Detect which cell encompasses the target text, then output its (X, Y) center coordinate. 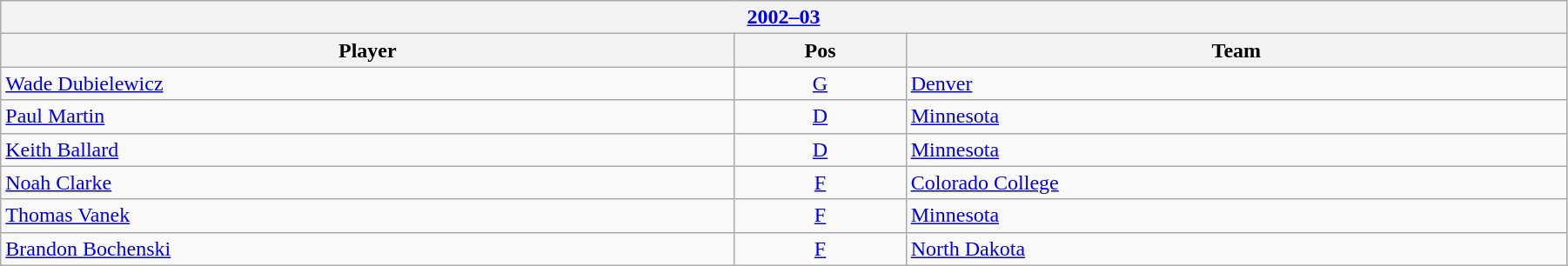
Wade Dubielewicz (367, 83)
Paul Martin (367, 116)
Thomas Vanek (367, 216)
North Dakota (1236, 249)
Player (367, 50)
Keith Ballard (367, 150)
Colorado College (1236, 183)
G (820, 83)
Team (1236, 50)
Brandon Bochenski (367, 249)
Noah Clarke (367, 183)
Denver (1236, 83)
Pos (820, 50)
2002–03 (784, 17)
